Output the [X, Y] coordinate of the center of the cell containing the given text.  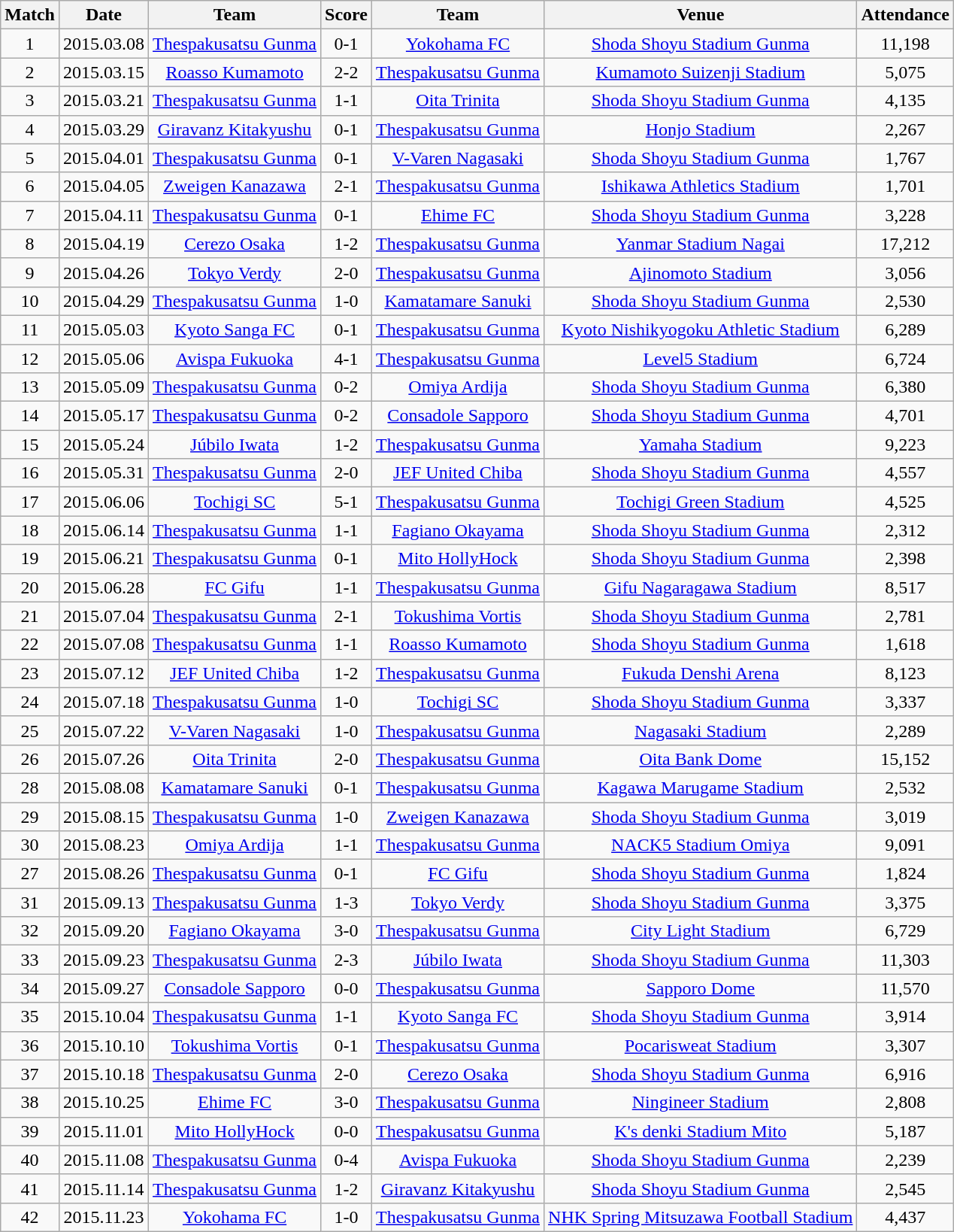
12 [30, 359]
14 [30, 416]
5-1 [347, 502]
Yanmar Stadium Nagai [701, 244]
2015.03.21 [104, 101]
Date [104, 15]
18 [30, 530]
13 [30, 387]
2,808 [905, 1103]
34 [30, 988]
8 [30, 244]
8,123 [905, 673]
Nagasaki Stadium [701, 730]
2,781 [905, 616]
3,337 [905, 702]
37 [30, 1074]
K's denki Stadium Mito [701, 1131]
6,380 [905, 387]
4,525 [905, 502]
2015.11.23 [104, 1217]
2015.10.04 [104, 1017]
2-3 [347, 960]
3,375 [905, 903]
10 [30, 301]
11,570 [905, 988]
1,824 [905, 874]
City Light Stadium [701, 931]
16 [30, 473]
3,019 [905, 816]
Score [347, 15]
19 [30, 559]
4,701 [905, 416]
Gifu Nagaragawa Stadium [701, 587]
6,724 [905, 359]
2015.11.08 [104, 1160]
Level5 Stadium [701, 359]
2015.09.27 [104, 988]
9,223 [905, 445]
Venue [701, 15]
22 [30, 645]
36 [30, 1045]
38 [30, 1103]
39 [30, 1131]
1 [30, 44]
2015.06.21 [104, 559]
35 [30, 1017]
2 [30, 72]
Yamaha Stadium [701, 445]
2015.05.09 [104, 387]
Tochigi Green Stadium [701, 502]
11,198 [905, 44]
3,056 [905, 272]
2015.10.10 [104, 1045]
2,312 [905, 530]
1,767 [905, 158]
2015.05.03 [104, 329]
2015.10.18 [104, 1074]
32 [30, 931]
2,398 [905, 559]
21 [30, 616]
Attendance [905, 15]
24 [30, 702]
8,517 [905, 587]
11 [30, 329]
Ishikawa Athletics Stadium [701, 187]
2015.03.15 [104, 72]
11,303 [905, 960]
4,135 [905, 101]
2015.05.17 [104, 416]
28 [30, 787]
Honjo Stadium [701, 129]
2015.07.04 [104, 616]
2015.08.15 [104, 816]
2015.08.08 [104, 787]
5,075 [905, 72]
2,545 [905, 1188]
33 [30, 960]
2015.07.26 [104, 759]
30 [30, 845]
Pocarisweat Stadium [701, 1045]
41 [30, 1188]
2015.07.12 [104, 673]
2015.10.25 [104, 1103]
2015.08.23 [104, 845]
0-4 [347, 1160]
NACK5 Stadium Omiya [701, 845]
Fukuda Denshi Arena [701, 673]
Match [30, 15]
6 [30, 187]
2015.07.08 [104, 645]
6,289 [905, 329]
Kagawa Marugame Stadium [701, 787]
17 [30, 502]
20 [30, 587]
27 [30, 874]
2015.09.13 [104, 903]
Ajinomoto Stadium [701, 272]
2015.07.22 [104, 730]
2015.06.14 [104, 530]
2015.11.01 [104, 1131]
29 [30, 816]
4,557 [905, 473]
1,618 [905, 645]
31 [30, 903]
9,091 [905, 845]
4,437 [905, 1217]
40 [30, 1160]
15,152 [905, 759]
6,916 [905, 1074]
4 [30, 129]
2015.04.01 [104, 158]
2015.05.24 [104, 445]
2015.03.29 [104, 129]
2015.06.28 [104, 587]
2,239 [905, 1160]
5 [30, 158]
23 [30, 673]
2015.05.06 [104, 359]
15 [30, 445]
2015.04.11 [104, 215]
2015.04.05 [104, 187]
2015.04.26 [104, 272]
Kumamoto Suizenji Stadium [701, 72]
2-2 [347, 72]
2,289 [905, 730]
42 [30, 1217]
4-1 [347, 359]
26 [30, 759]
NHK Spring Mitsuzawa Football Stadium [701, 1217]
Sapporo Dome [701, 988]
Oita Bank Dome [701, 759]
2015.08.26 [104, 874]
Kyoto Nishikyogoku Athletic Stadium [701, 329]
25 [30, 730]
3 [30, 101]
9 [30, 272]
6,729 [905, 931]
2015.11.14 [104, 1188]
17,212 [905, 244]
2015.09.20 [104, 931]
2015.06.06 [104, 502]
1-3 [347, 903]
3,228 [905, 215]
1,701 [905, 187]
3,307 [905, 1045]
2015.03.08 [104, 44]
2,530 [905, 301]
2,532 [905, 787]
7 [30, 215]
2015.07.18 [104, 702]
2015.05.31 [104, 473]
3,914 [905, 1017]
5,187 [905, 1131]
2015.04.29 [104, 301]
2015.04.19 [104, 244]
Ningineer Stadium [701, 1103]
2015.09.23 [104, 960]
2,267 [905, 129]
